Output the [x, y] coordinate of the center of the cell containing the given text.  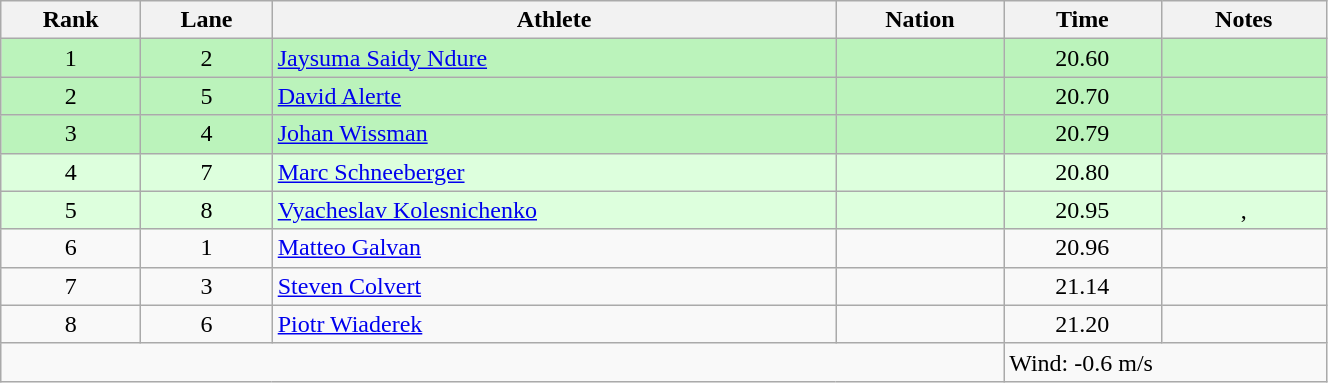
David Alerte [554, 96]
Time [1082, 20]
21.20 [1082, 324]
Notes [1244, 20]
20.95 [1082, 210]
Matteo Galvan [554, 248]
Athlete [554, 20]
20.96 [1082, 248]
20.79 [1082, 134]
Marc Schneeberger [554, 172]
, [1244, 210]
20.70 [1082, 96]
Johan Wissman [554, 134]
Nation [920, 20]
Steven Colvert [554, 286]
21.14 [1082, 286]
20.60 [1082, 58]
Piotr Wiaderek [554, 324]
Vyacheslav Kolesnichenko [554, 210]
Jaysuma Saidy Ndure [554, 58]
Lane [207, 20]
20.80 [1082, 172]
Rank [71, 20]
Wind: -0.6 m/s [1166, 362]
